Identify which cell holds the provided text, then report its [X, Y] central coordinate. 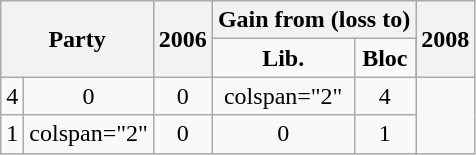
Lib. [283, 58]
2008 [446, 39]
2006 [182, 39]
Party [78, 39]
Gain from (loss to) [314, 20]
Bloc [385, 58]
